Capture the cell that displays the provided text and extract its [X, Y] central coordinate. 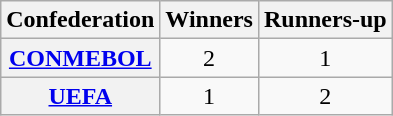
Runners-up [325, 20]
CONMEBOL [80, 58]
UEFA [80, 96]
Winners [210, 20]
Confederation [80, 20]
